Search for the cell housing the specified text and yield its [X, Y] center coordinate. 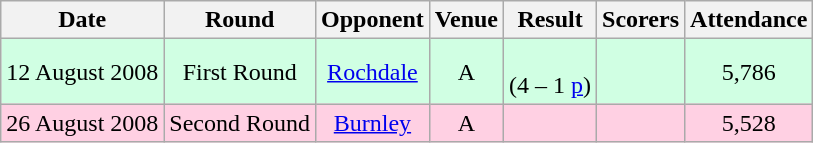
Rochdale [373, 72]
First Round [240, 72]
Second Round [240, 123]
Burnley [373, 123]
Opponent [373, 20]
5,528 [749, 123]
Round [240, 20]
Scorers [641, 20]
26 August 2008 [82, 123]
Attendance [749, 20]
Result [550, 20]
(4 – 1 p) [550, 72]
Date [82, 20]
Venue [466, 20]
5,786 [749, 72]
12 August 2008 [82, 72]
